Pinpoint the cell where the given text exists, returning its (X, Y) midpoint coordinate. 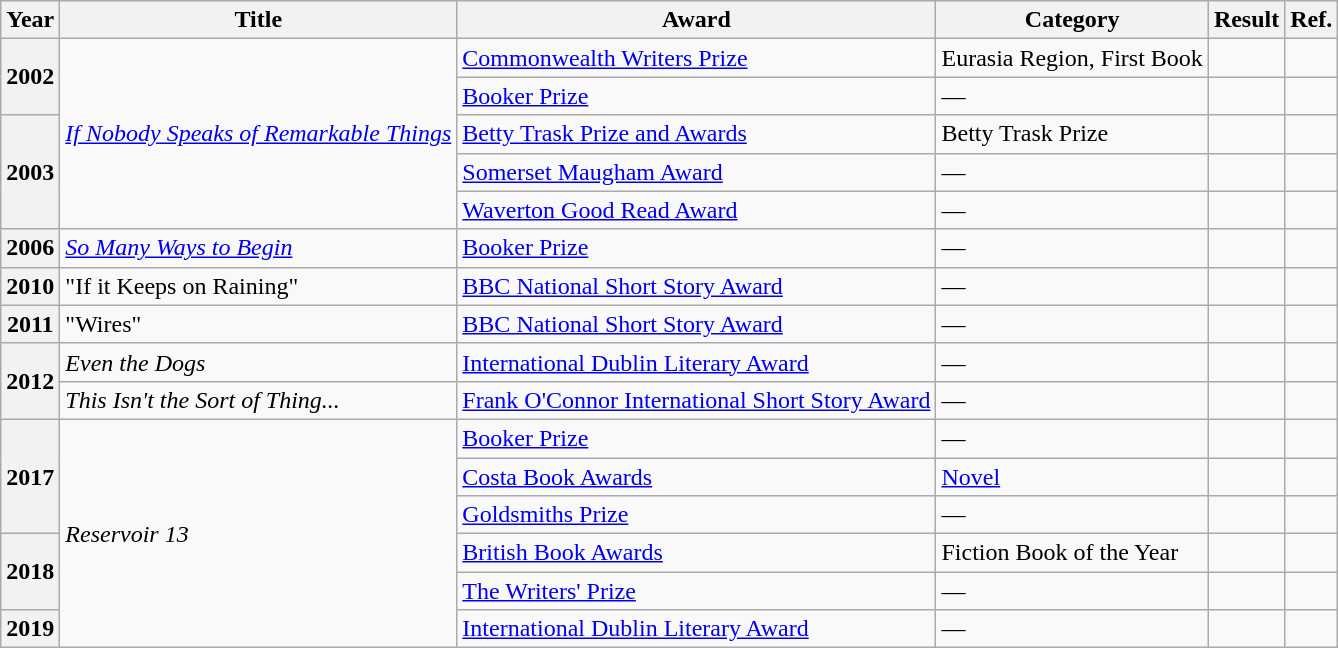
Even the Dogs (258, 362)
Costa Book Awards (696, 477)
Frank O'Connor International Short Story Award (696, 400)
Category (1072, 20)
"If it Keeps on Raining" (258, 286)
2012 (30, 381)
Commonwealth Writers Prize (696, 58)
Goldsmiths Prize (696, 515)
"Wires" (258, 324)
British Book Awards (696, 553)
Eurasia Region, First Book (1072, 58)
2002 (30, 77)
If Nobody Speaks of Remarkable Things (258, 134)
Waverton Good Read Award (696, 210)
Title (258, 20)
2011 (30, 324)
So Many Ways to Begin (258, 248)
2003 (30, 172)
Novel (1072, 477)
2019 (30, 629)
2018 (30, 572)
Result (1246, 20)
2017 (30, 476)
Reservoir 13 (258, 533)
Year (30, 20)
Ref. (1312, 20)
2010 (30, 286)
Betty Trask Prize and Awards (696, 134)
Somerset Maugham Award (696, 172)
2006 (30, 248)
Fiction Book of the Year (1072, 553)
The Writers' Prize (696, 591)
Award (696, 20)
Betty Trask Prize (1072, 134)
This Isn't the Sort of Thing... (258, 400)
